Find where the given text appears and provide that cell's center as [X, Y] coordinate. 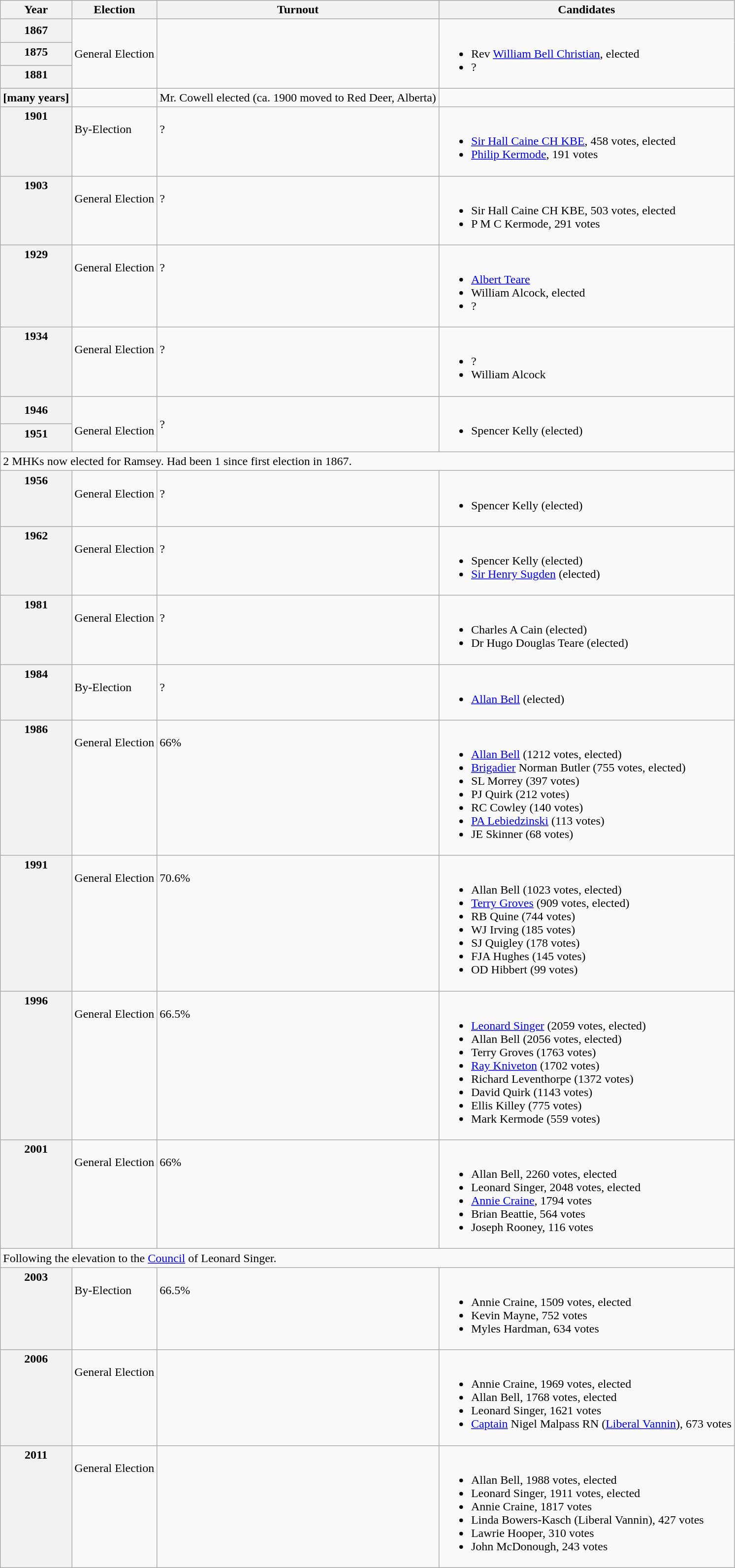
Sir Hall Caine CH KBE, 458 votes, electedPhilip Kermode, 191 votes [586, 141]
Election [114, 10]
1946 [36, 410]
Rev William Bell Christian, elected? [586, 54]
1929 [36, 286]
1867 [36, 31]
1981 [36, 630]
2 MHKs now elected for Ramsey. Had been 1 since first election in 1867. [367, 461]
1903 [36, 210]
2011 [36, 1506]
1901 [36, 141]
1991 [36, 923]
Turnout [298, 10]
Mr. Cowell elected (ca. 1900 moved to Red Deer, Alberta) [298, 98]
Candidates [586, 10]
1951 [36, 438]
Sir Hall Caine CH KBE, 503 votes, electedP M C Kermode, 291 votes [586, 210]
1956 [36, 499]
2003 [36, 1308]
2001 [36, 1194]
1996 [36, 1066]
Allan Bell (elected) [586, 692]
Following the elevation to the Council of Leonard Singer. [367, 1258]
Albert TeareWilliam Alcock, elected? [586, 286]
1875 [36, 54]
1986 [36, 788]
?William Alcock [586, 362]
Year [36, 10]
Charles A Cain (elected)Dr Hugo Douglas Teare (elected) [586, 630]
Annie Craine, 1969 votes, electedAllan Bell, 1768 votes, electedLeonard Singer, 1621 votesCaptain Nigel Malpass RN (Liberal Vannin), 673 votes [586, 1398]
Allan Bell, 2260 votes, electedLeonard Singer, 2048 votes, electedAnnie Craine, 1794 votesBrian Beattie, 564 votesJoseph Rooney, 116 votes [586, 1194]
1881 [36, 77]
70.6% [298, 923]
2006 [36, 1398]
1934 [36, 362]
[many years] [36, 98]
1984 [36, 692]
1962 [36, 561]
Annie Craine, 1509 votes, electedKevin Mayne, 752 votesMyles Hardman, 634 votes [586, 1308]
Spencer Kelly (elected)Sir Henry Sugden (elected) [586, 561]
